Return the (x, y) coordinate for the center point of the cell that contains the specified text.  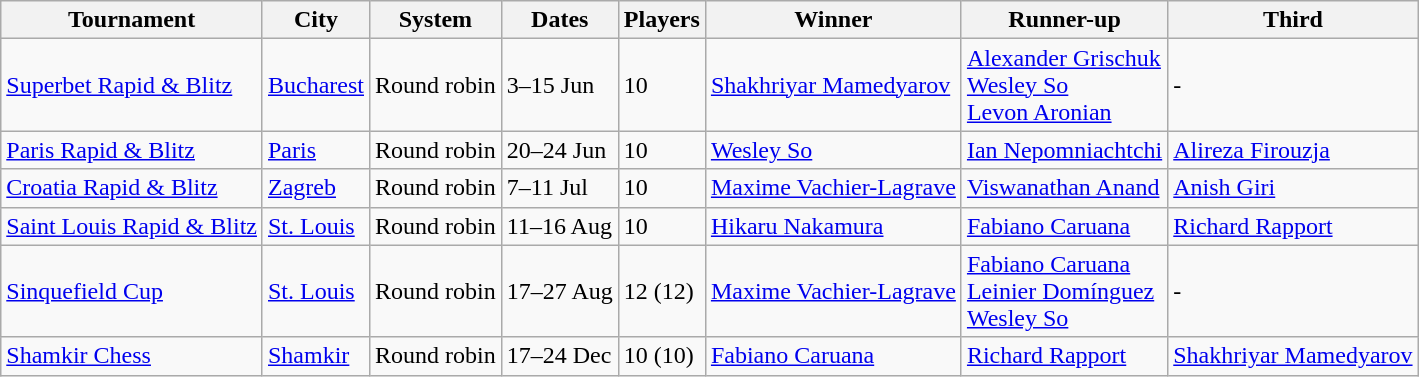
Paris Rapid & Blitz (132, 150)
Dates (560, 20)
Shamkir (316, 356)
11–16 Aug (560, 226)
Third (1293, 20)
Players (662, 20)
7–11 Jul (560, 188)
Fabiano Caruana Leinier Domínguez Wesley So (1064, 291)
Superbet Rapid & Blitz (132, 85)
3–15 Jun (560, 85)
17–24 Dec (560, 356)
Croatia Rapid & Blitz (132, 188)
Alexander Grischuk Wesley So Levon Aronian (1064, 85)
17–27 Aug (560, 291)
Paris (316, 150)
Zagreb (316, 188)
Ian Nepomniachtchi (1064, 150)
Winner (833, 20)
Alireza Firouzja (1293, 150)
Hikaru Nakamura (833, 226)
Tournament (132, 20)
Shamkir Chess (132, 356)
Viswanathan Anand (1064, 188)
Runner-up (1064, 20)
Anish Giri (1293, 188)
Bucharest (316, 85)
Saint Louis Rapid & Blitz (132, 226)
City (316, 20)
10 (10) (662, 356)
Wesley So (833, 150)
System (436, 20)
12 (12) (662, 291)
20–24 Jun (560, 150)
Sinquefield Cup (132, 291)
